Extract the (x, y) coordinate from the center of the cell holding the provided text.  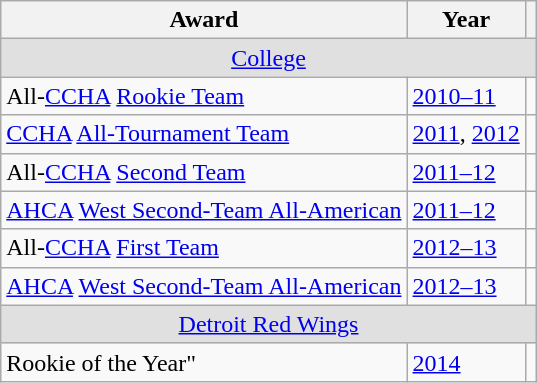
All-CCHA Rookie Team (204, 96)
Award (204, 20)
Year (466, 20)
Rookie of the Year" (204, 362)
All-CCHA First Team (204, 248)
All-CCHA Second Team (204, 172)
Detroit Red Wings (269, 324)
2014 (466, 362)
2010–11 (466, 96)
College (269, 58)
2011, 2012 (466, 134)
CCHA All-Tournament Team (204, 134)
